Output the (X, Y) coordinate of the center of the cell containing the given text.  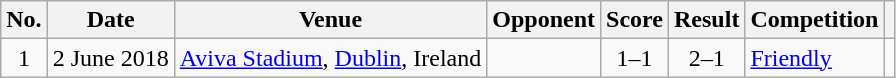
Aviva Stadium, Dublin, Ireland (330, 58)
No. (24, 20)
2 June 2018 (110, 58)
1–1 (635, 58)
Friendly (814, 58)
1 (24, 58)
Score (635, 20)
Opponent (544, 20)
Date (110, 20)
2–1 (707, 58)
Venue (330, 20)
Result (707, 20)
Competition (814, 20)
